Search for the cell housing the specified text and yield its (x, y) center coordinate. 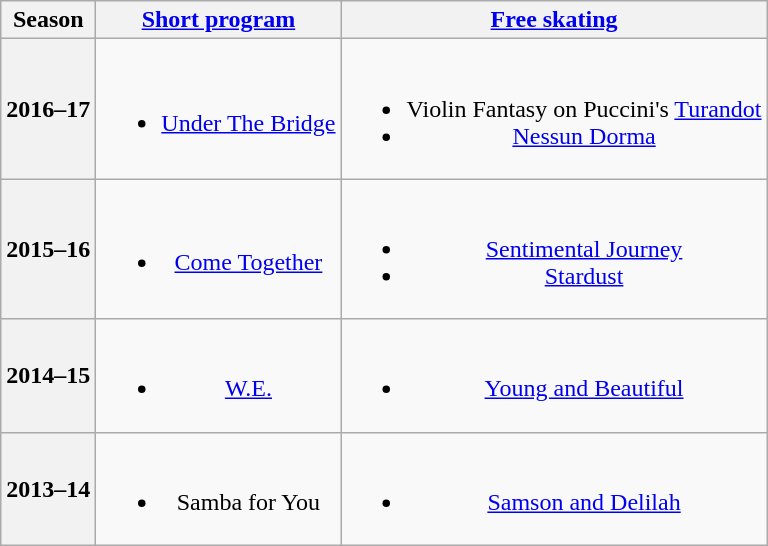
W.E. (218, 376)
Young and Beautiful (554, 376)
Samba for You (218, 488)
2015–16 (48, 249)
Free skating (554, 20)
Season (48, 20)
2014–15 (48, 376)
Under The Bridge (218, 109)
2013–14 (48, 488)
Sentimental JourneyStardust (554, 249)
Samson and Delilah (554, 488)
2016–17 (48, 109)
Come Together (218, 249)
Short program (218, 20)
Violin Fantasy on Puccini's Turandot Nessun Dorma (554, 109)
